Identify which cell holds the provided text, then report its [x, y] central coordinate. 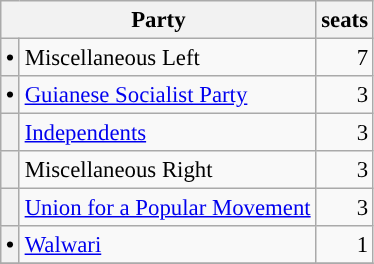
Guianese Socialist Party [168, 95]
Walwari [168, 245]
Miscellaneous Right [168, 170]
Union for a Popular Movement [168, 208]
Party [158, 20]
seats [344, 20]
Miscellaneous Left [168, 58]
7 [344, 58]
Independents [168, 133]
1 [344, 245]
